Search for the cell housing the specified text and yield its (X, Y) center coordinate. 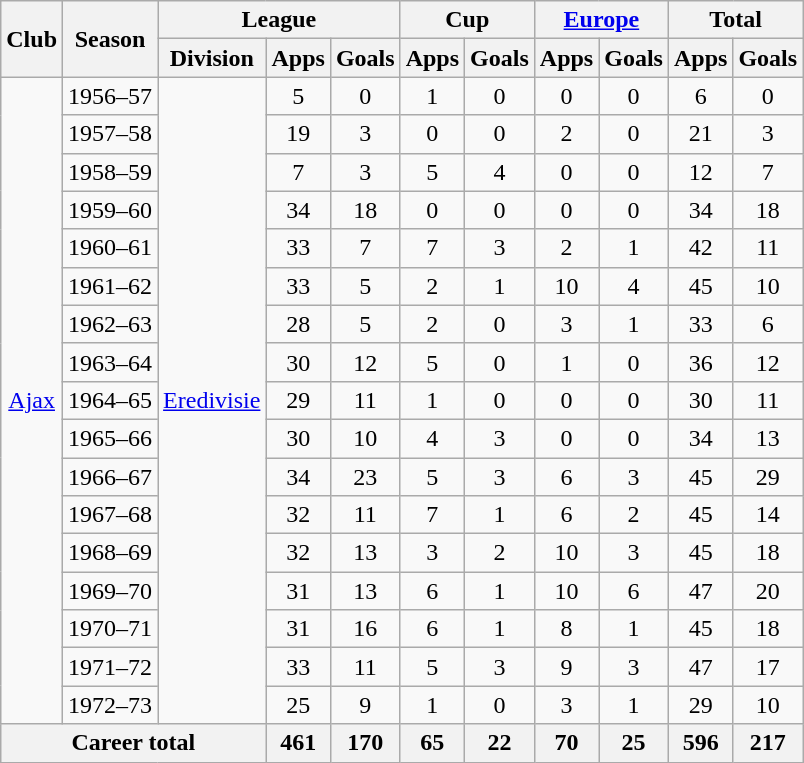
1972–73 (110, 705)
19 (298, 134)
Career total (134, 743)
28 (298, 324)
170 (365, 743)
1960–61 (110, 248)
1970–71 (110, 629)
217 (768, 743)
1958–59 (110, 172)
1956–57 (110, 96)
1968–69 (110, 553)
1962–63 (110, 324)
Eredivisie (212, 400)
36 (700, 362)
Ajax (32, 400)
Season (110, 39)
Cup (467, 20)
461 (298, 743)
70 (566, 743)
14 (768, 515)
1969–70 (110, 591)
League (280, 20)
17 (768, 667)
1959–60 (110, 210)
1963–64 (110, 362)
1964–65 (110, 400)
Total (735, 20)
23 (365, 477)
1967–68 (110, 515)
Division (212, 58)
21 (700, 134)
65 (432, 743)
1961–62 (110, 286)
16 (365, 629)
42 (700, 248)
8 (566, 629)
Europe (601, 20)
1965–66 (110, 438)
Club (32, 39)
20 (768, 591)
1957–58 (110, 134)
1966–67 (110, 477)
22 (500, 743)
1971–72 (110, 667)
596 (700, 743)
